Pinpoint the cell where the given text exists, returning its (X, Y) midpoint coordinate. 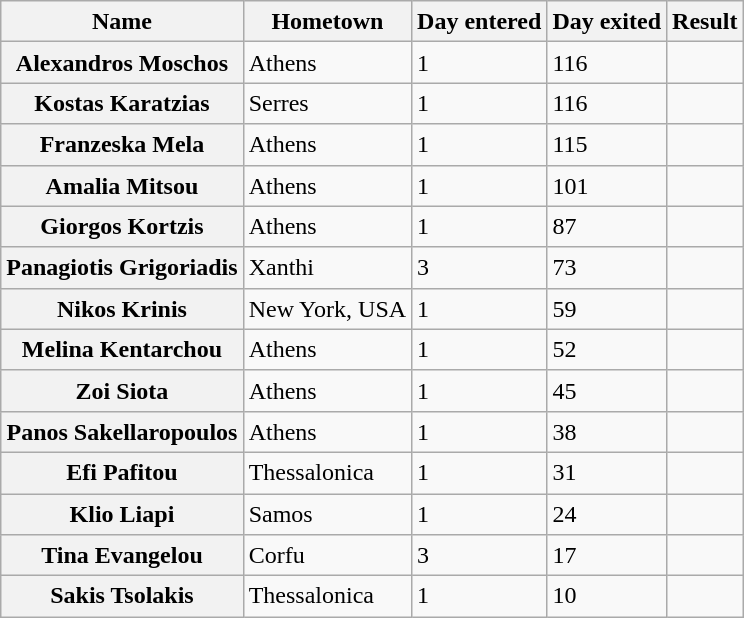
New York, USA (327, 308)
Zoi Siota (122, 390)
Efi Pafitou (122, 472)
17 (607, 556)
31 (607, 472)
Name (122, 22)
Melina Kentarchou (122, 350)
Franzeska Mela (122, 144)
Hometown (327, 22)
Giorgos Kortzis (122, 226)
Kostas Karatzias (122, 104)
Klio Liapi (122, 514)
Panos Sakellaropoulos (122, 432)
Tina Evangelou (122, 556)
Alexandros Moschos (122, 62)
Xanthi (327, 268)
Nikos Krinis (122, 308)
101 (607, 186)
Amalia Mitsou (122, 186)
10 (607, 596)
115 (607, 144)
59 (607, 308)
Panagiotis Grigoriadis (122, 268)
Result (705, 22)
45 (607, 390)
Day entered (480, 22)
38 (607, 432)
Samos (327, 514)
Serres (327, 104)
24 (607, 514)
87 (607, 226)
Day exited (607, 22)
Corfu (327, 556)
73 (607, 268)
Sakis Tsolakis (122, 596)
52 (607, 350)
